Provide the (X, Y) coordinate of the cell's center where the given text is located.  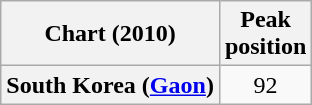
92 (265, 85)
Peakposition (265, 34)
Chart (2010) (110, 34)
South Korea (Gaon) (110, 85)
